Determine the [x, y] coordinate at the center of the cell enclosing the given text.  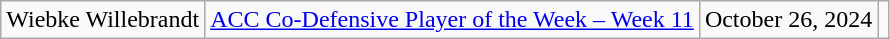
Wiebke Willebrandt [103, 20]
October 26, 2024 [788, 20]
ACC Co-Defensive Player of the Week – Week 11 [452, 20]
